Scan for the cell matching the given text and deliver its [x, y] coordinate at center. 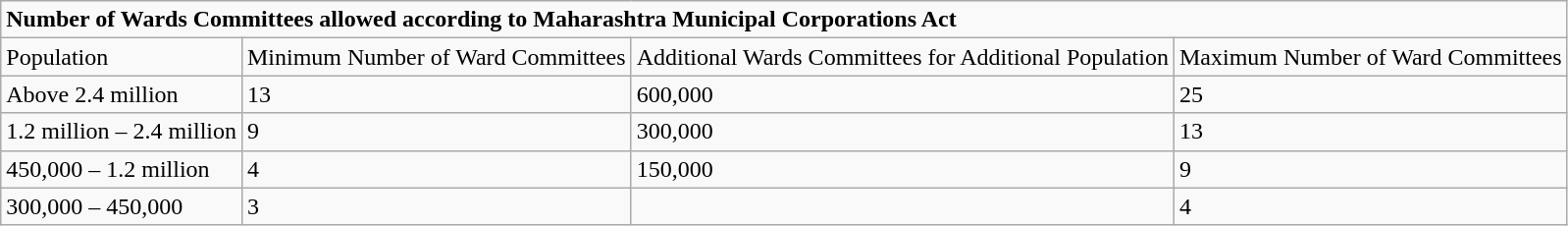
Maximum Number of Ward Committees [1370, 57]
3 [436, 206]
Additional Wards Committees for Additional Population [903, 57]
450,000 – 1.2 million [122, 169]
600,000 [903, 94]
25 [1370, 94]
Above 2.4 million [122, 94]
300,000 [903, 132]
Population [122, 57]
1.2 million – 2.4 million [122, 132]
150,000 [903, 169]
Minimum Number of Ward Committees [436, 57]
Number of Wards Committees allowed according to Maharashtra Municipal Corporations Act [784, 20]
300,000 – 450,000 [122, 206]
